Output the [X, Y] coordinate of the center of the cell containing the given text.  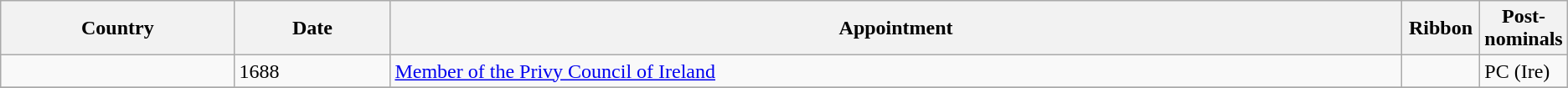
Date [312, 28]
Ribbon [1441, 28]
1688 [312, 71]
Post-nominals [1524, 28]
Country [117, 28]
Appointment [896, 28]
Member of the Privy Council of Ireland [896, 71]
PC (Ire) [1524, 71]
